Identify which cell holds the provided text, then report its [X, Y] central coordinate. 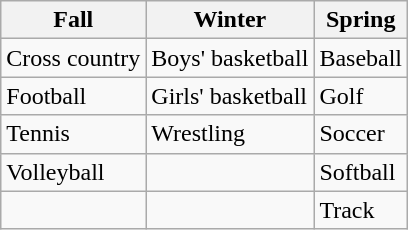
Soccer [361, 134]
Winter [230, 20]
Volleyball [74, 172]
Cross country [74, 58]
Boys' basketball [230, 58]
Football [74, 96]
Baseball [361, 58]
Wrestling [230, 134]
Fall [74, 20]
Spring [361, 20]
Girls' basketball [230, 96]
Golf [361, 96]
Tennis [74, 134]
Softball [361, 172]
Track [361, 210]
